Identify which cell holds the provided text, then report its [x, y] central coordinate. 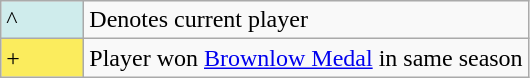
^ [42, 20]
+ [42, 58]
Player won Brownlow Medal in same season [306, 58]
Denotes current player [306, 20]
